Search for the cell housing the specified text and yield its [x, y] center coordinate. 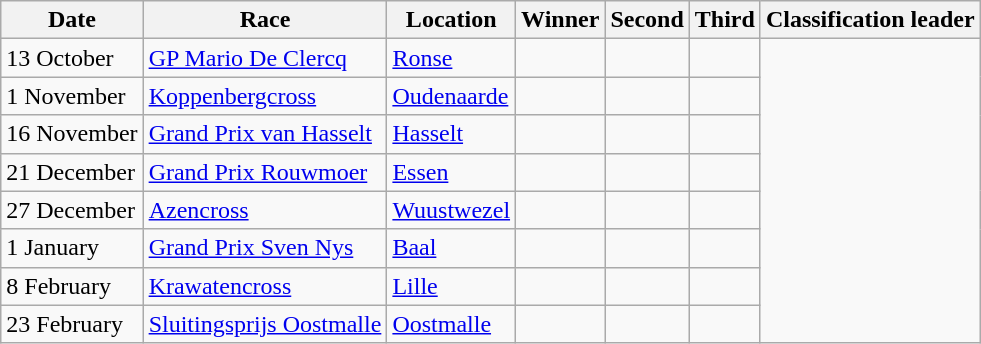
16 November [72, 134]
Location [452, 20]
1 November [72, 96]
Hasselt [452, 134]
GP Mario De Clercq [265, 58]
Azencross [265, 210]
Race [265, 20]
13 October [72, 58]
Krawatencross [265, 286]
Koppenbergcross [265, 96]
Grand Prix van Hasselt [265, 134]
Oudenaarde [452, 96]
Date [72, 20]
Classification leader [870, 20]
Baal [452, 248]
21 December [72, 172]
Grand Prix Sven Nys [265, 248]
Essen [452, 172]
1 January [72, 248]
Oostmalle [452, 324]
Sluitingsprijs Oostmalle [265, 324]
Second [647, 20]
Ronse [452, 58]
8 February [72, 286]
27 December [72, 210]
Wuustwezel [452, 210]
23 February [72, 324]
Winner [560, 20]
Lille [452, 286]
Grand Prix Rouwmoer [265, 172]
Third [724, 20]
